Return the (X, Y) coordinate for the center point of the cell that contains the specified text.  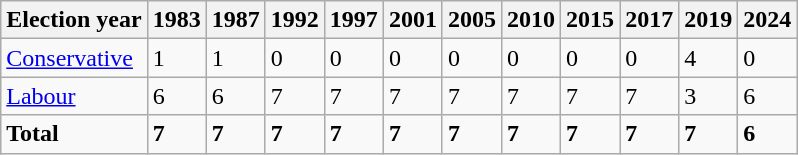
1992 (294, 20)
2015 (590, 20)
2024 (768, 20)
3 (708, 96)
Conservative (74, 58)
1997 (354, 20)
1987 (236, 20)
2017 (650, 20)
Total (74, 134)
Labour (74, 96)
1983 (176, 20)
Election year (74, 20)
2005 (472, 20)
2010 (530, 20)
2019 (708, 20)
2001 (412, 20)
4 (708, 58)
